Provide the [X, Y] coordinate of the cell's center where the given text is located.  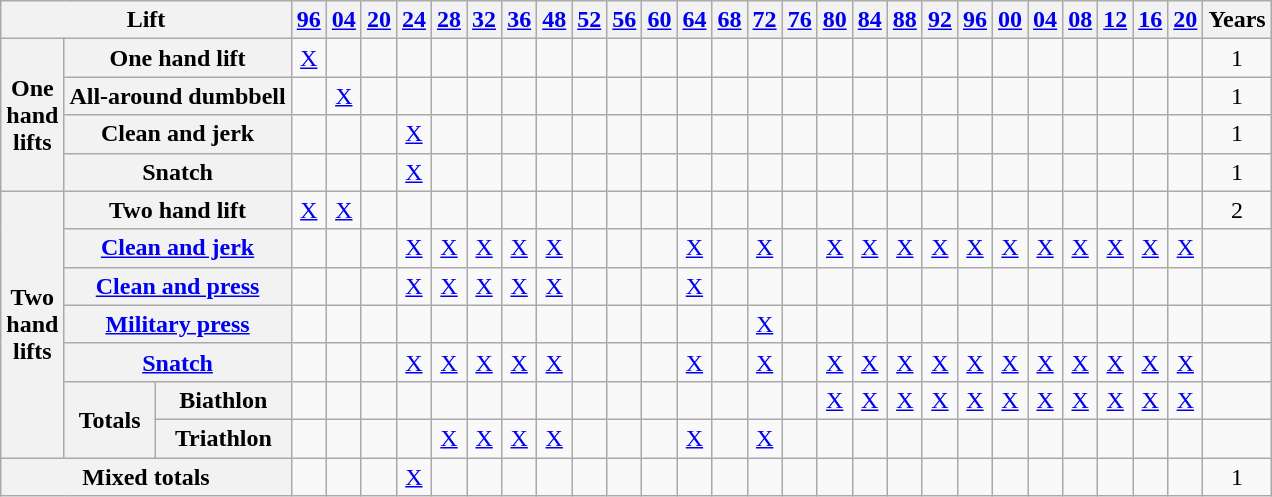
08 [1080, 20]
Two hand lift [178, 210]
Clean and press [178, 286]
48 [554, 20]
All-around dumbbell [178, 96]
88 [904, 20]
72 [764, 20]
36 [520, 20]
68 [730, 20]
28 [448, 20]
Triathlon [223, 438]
Mixed totals [146, 477]
16 [1150, 20]
24 [414, 20]
84 [870, 20]
92 [940, 20]
32 [484, 20]
64 [694, 20]
One hand lift [178, 58]
12 [1116, 20]
00 [1010, 20]
Biathlon [223, 400]
Totals [110, 419]
56 [624, 20]
Years [1237, 20]
Onehandlifts [32, 115]
60 [660, 20]
76 [800, 20]
52 [590, 20]
80 [834, 20]
Military press [178, 324]
Twohandlifts [32, 324]
2 [1237, 210]
Lift [146, 20]
